Return the (X, Y) coordinate for the center point of the cell that contains the specified text.  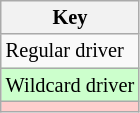
Wildcard driver (70, 85)
Regular driver (70, 51)
Key (70, 17)
